Return the [x, y] coordinate for the center point of the cell that contains the specified text.  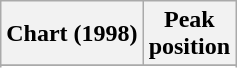
Chart (1998) [72, 34]
Peakposition [189, 34]
